Identify which cell holds the provided text, then report its [x, y] central coordinate. 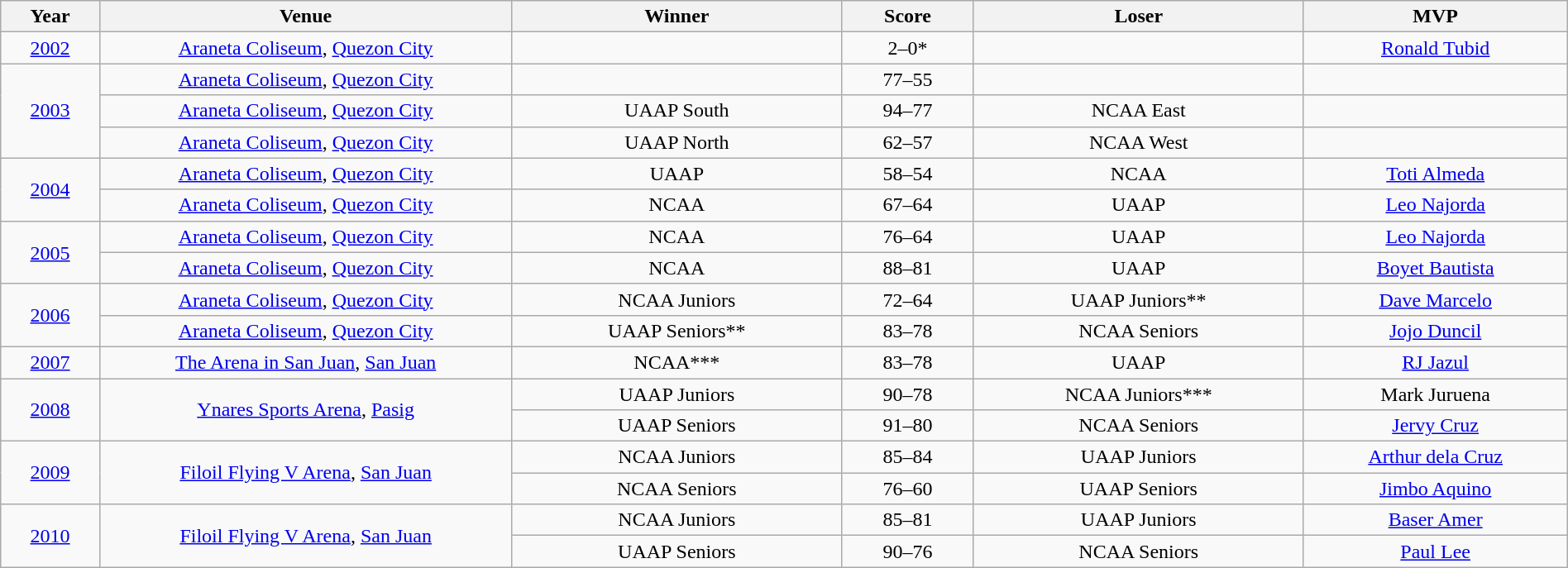
2008 [50, 410]
2–0* [908, 48]
85–81 [908, 520]
NCAA*** [676, 362]
67–64 [908, 205]
Jojo Duncil [1436, 331]
Jervy Cruz [1436, 426]
72–64 [908, 299]
Loser [1138, 17]
90–76 [908, 551]
2002 [50, 48]
2006 [50, 315]
88–81 [908, 268]
77–55 [908, 79]
Score [908, 17]
MVP [1436, 17]
Toti Almeda [1436, 174]
UAAP Juniors** [1138, 299]
Winner [676, 17]
RJ Jazul [1436, 362]
58–54 [908, 174]
The Arena in San Juan, San Juan [306, 362]
85–84 [908, 457]
94–77 [908, 111]
Baser Amer [1436, 520]
76–60 [908, 489]
Ronald Tubid [1436, 48]
NCAA Juniors*** [1138, 394]
91–80 [908, 426]
2004 [50, 189]
2007 [50, 362]
UAAP Seniors** [676, 331]
Arthur dela Cruz [1436, 457]
UAAP South [676, 111]
Mark Juruena [1436, 394]
Dave Marcelo [1436, 299]
76–64 [908, 236]
62–57 [908, 142]
2010 [50, 536]
NCAA West [1138, 142]
2009 [50, 473]
2005 [50, 252]
2003 [50, 111]
90–78 [908, 394]
Jimbo Aquino [1436, 489]
Boyet Bautista [1436, 268]
Year [50, 17]
Ynares Sports Arena, Pasig [306, 410]
NCAA East [1138, 111]
Paul Lee [1436, 551]
UAAP North [676, 142]
Venue [306, 17]
